For the text-containing cell, return its midpoint in [X, Y] coordinate format. 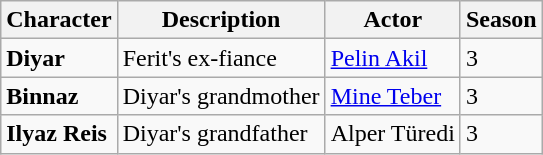
Alper Türedi [392, 134]
Ilyaz Reis [59, 134]
Pelin Akil [392, 58]
Season [501, 20]
Binnaz [59, 96]
Diyar's grandmother [221, 96]
Ferit's ex-fiance [221, 58]
Diyar's grandfather [221, 134]
Mine Teber [392, 96]
Diyar [59, 58]
Character [59, 20]
Actor [392, 20]
Description [221, 20]
